Determine the [X, Y] coordinate at the center of the cell enclosing the given text.  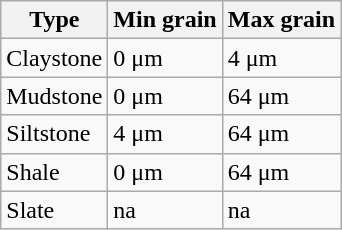
Shale [54, 172]
Claystone [54, 58]
Type [54, 20]
Max grain [281, 20]
Slate [54, 210]
Mudstone [54, 96]
Min grain [165, 20]
Siltstone [54, 134]
